Return [X, Y] of the center of cell containing provided text 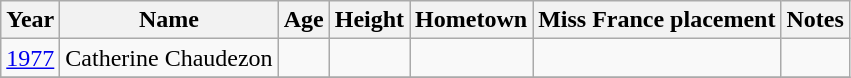
Age [304, 20]
Catherine Chaudezon [169, 58]
Notes [815, 20]
1977 [30, 58]
Year [30, 20]
Hometown [472, 20]
Name [169, 20]
Miss France placement [657, 20]
Height [369, 20]
